Capture the cell that displays the provided text and extract its [x, y] central coordinate. 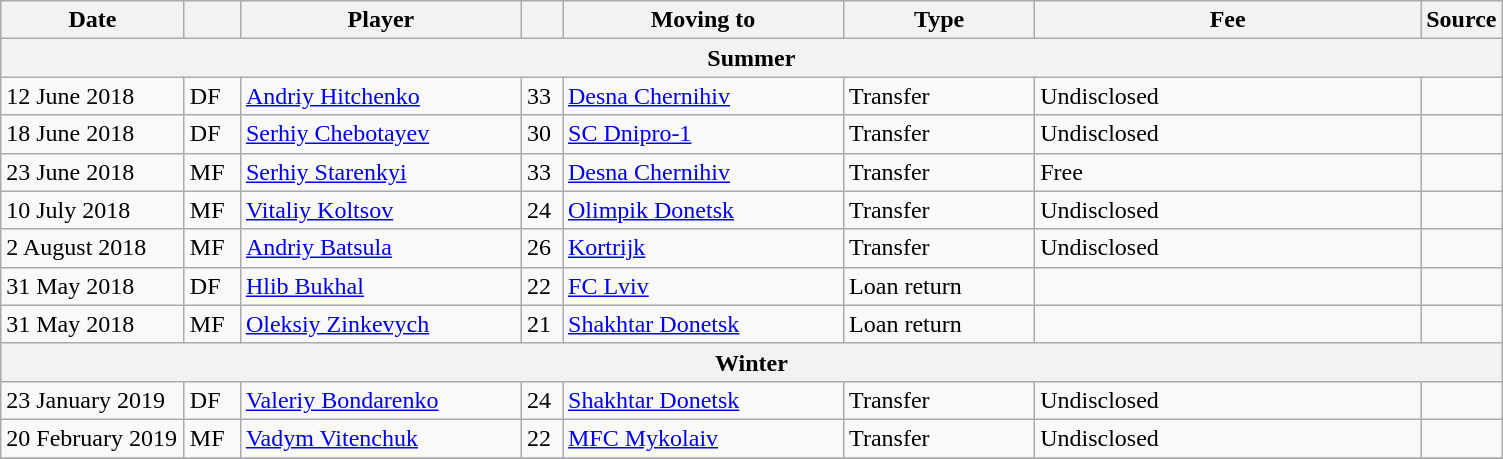
Player [380, 20]
Valeriy Bondarenko [380, 400]
26 [542, 248]
Free [1228, 172]
FC Lviv [702, 286]
21 [542, 324]
30 [542, 134]
12 June 2018 [93, 96]
MFC Mykolaiv [702, 438]
Vadym Vitenchuk [380, 438]
Type [940, 20]
Andriy Batsula [380, 248]
Oleksiy Zinkevych [380, 324]
18 June 2018 [93, 134]
SC Dnipro-1 [702, 134]
20 February 2019 [93, 438]
Fee [1228, 20]
Summer [752, 58]
Kortrijk [702, 248]
Serhiy Starenkyi [380, 172]
23 June 2018 [93, 172]
23 January 2019 [93, 400]
Hlib Bukhal [380, 286]
10 July 2018 [93, 210]
Serhiy Chebotayev [380, 134]
Moving to [702, 20]
Date [93, 20]
Source [1462, 20]
Vitaliy Koltsov [380, 210]
Olimpik Donetsk [702, 210]
Andriy Hitchenko [380, 96]
Winter [752, 362]
2 August 2018 [93, 248]
